Determine the (x, y) coordinate at the center of the cell enclosing the given text.  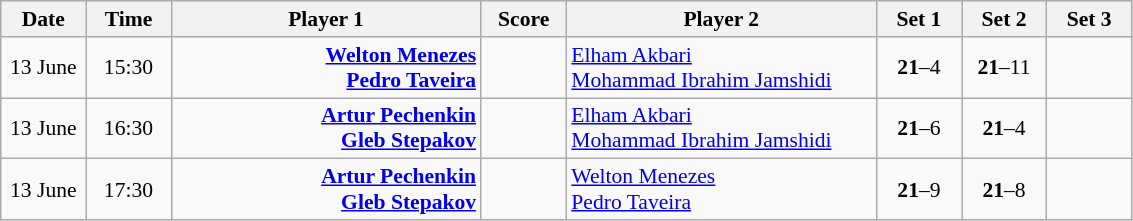
Time (128, 19)
Set 3 (1090, 19)
15:30 (128, 68)
Set 1 (918, 19)
21–9 (918, 190)
Set 2 (1004, 19)
17:30 (128, 190)
21–6 (918, 128)
21–8 (1004, 190)
Date (44, 19)
21–11 (1004, 68)
Player 2 (721, 19)
Score (524, 19)
16:30 (128, 128)
Player 1 (326, 19)
